Return the (x, y) coordinate for the center point of the cell that contains the specified text.  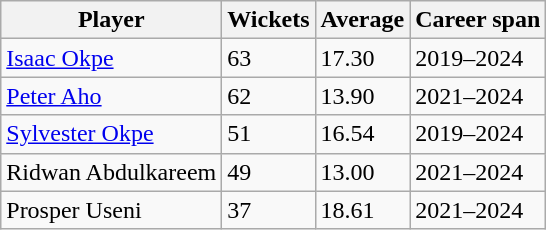
Peter Aho (112, 96)
37 (268, 210)
Isaac Okpe (112, 58)
Ridwan Abdulkareem (112, 172)
13.90 (362, 96)
51 (268, 134)
63 (268, 58)
18.61 (362, 210)
Sylvester Okpe (112, 134)
62 (268, 96)
16.54 (362, 134)
49 (268, 172)
Average (362, 20)
Prosper Useni (112, 210)
Career span (478, 20)
17.30 (362, 58)
Player (112, 20)
13.00 (362, 172)
Wickets (268, 20)
